Scan for the cell matching the given text and deliver its [x, y] coordinate at center. 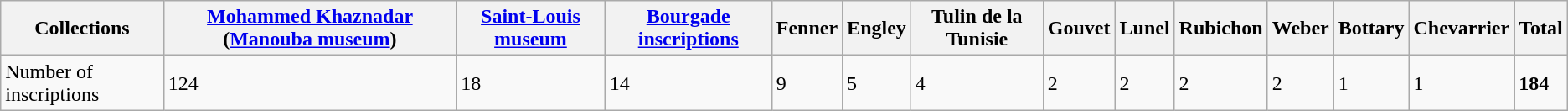
Collections [82, 29]
Rubichon [1221, 29]
Number of inscriptions [82, 82]
Gouvet [1079, 29]
Lunel [1144, 29]
Weber [1300, 29]
Bourgade inscriptions [689, 29]
Fenner [807, 29]
Total [1541, 29]
184 [1541, 82]
14 [689, 82]
Tulin de la Tunisie [977, 29]
Chevarrier [1462, 29]
5 [877, 82]
Saint-Louis museum [531, 29]
9 [807, 82]
124 [310, 82]
4 [977, 82]
Mohammed Khaznadar (Manouba museum) [310, 29]
18 [531, 82]
Bottary [1371, 29]
Engley [877, 29]
